Detect which cell encompasses the target text, then output its [X, Y] center coordinate. 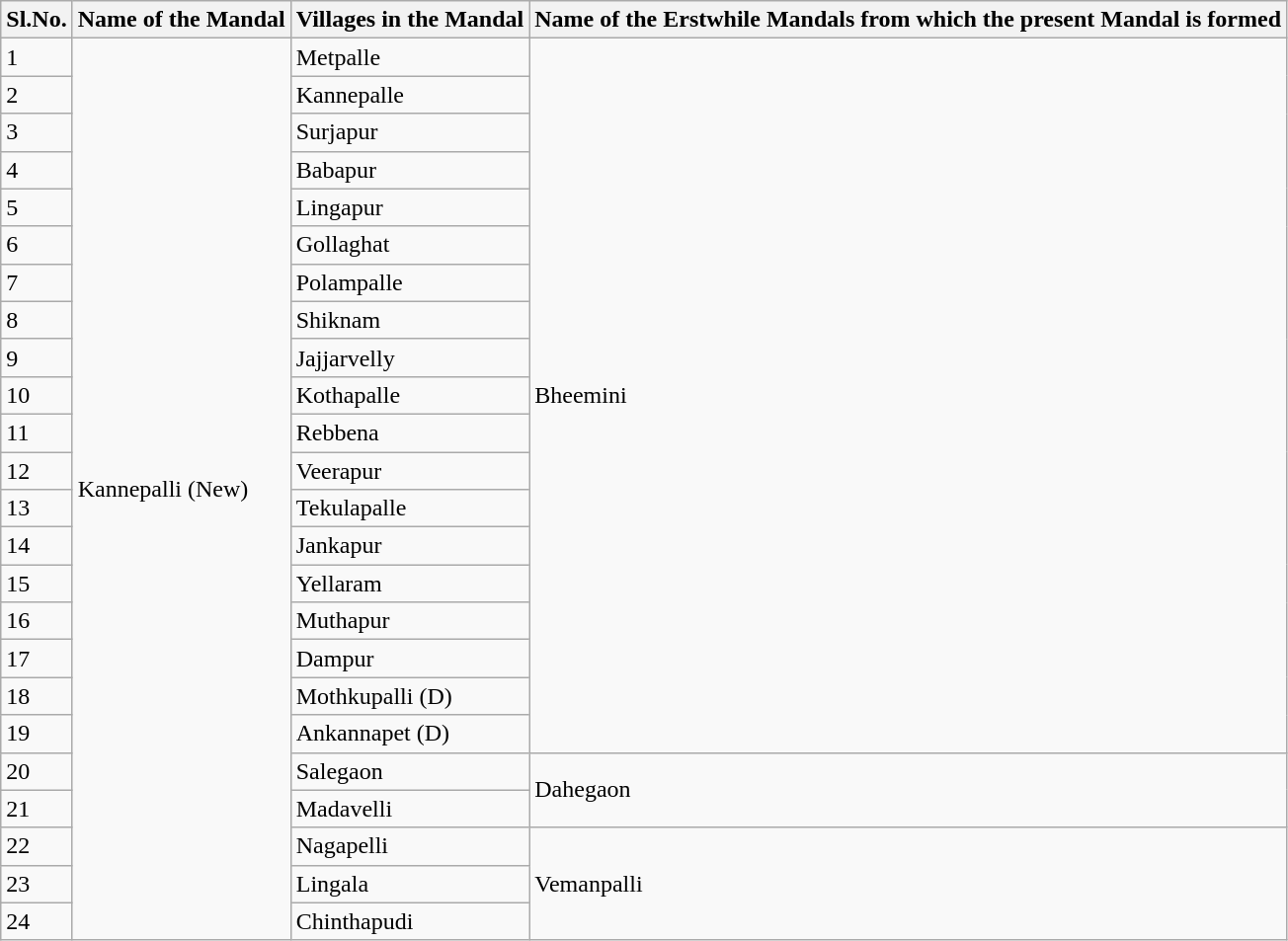
Jajjarvelly [410, 357]
11 [37, 432]
Shiknam [410, 320]
Metpalle [410, 57]
Ankannapet (D) [410, 734]
3 [37, 132]
Madavelli [410, 809]
Salegaon [410, 771]
Mothkupalli (D) [410, 696]
22 [37, 846]
Surjapur [410, 132]
13 [37, 509]
Muthapur [410, 621]
Rebbena [410, 432]
16 [37, 621]
Bheemini [909, 395]
Villages in the Mandal [410, 20]
Veerapur [410, 471]
14 [37, 546]
19 [37, 734]
8 [37, 320]
Vemanpalli [909, 884]
Dampur [410, 659]
Lingala [410, 884]
Kannepalli (New) [182, 490]
Chinthapudi [410, 921]
17 [37, 659]
Tekulapalle [410, 509]
1 [37, 57]
Jankapur [410, 546]
18 [37, 696]
4 [37, 170]
Polampalle [410, 282]
23 [37, 884]
6 [37, 245]
20 [37, 771]
Nagapelli [410, 846]
Dahegaon [909, 790]
21 [37, 809]
15 [37, 584]
Yellaram [410, 584]
Kothapalle [410, 395]
Kannepalle [410, 95]
Lingapur [410, 207]
5 [37, 207]
9 [37, 357]
Name of the Erstwhile Mandals from which the present Mandal is formed [909, 20]
10 [37, 395]
12 [37, 471]
Babapur [410, 170]
24 [37, 921]
7 [37, 282]
Gollaghat [410, 245]
Sl.No. [37, 20]
2 [37, 95]
Name of the Mandal [182, 20]
